Output the (X, Y) coordinate of the center of the cell containing the given text.  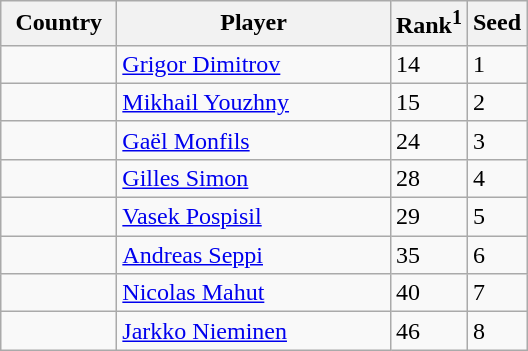
46 (428, 331)
15 (428, 102)
6 (496, 255)
14 (428, 64)
Nicolas Mahut (254, 293)
2 (496, 102)
29 (428, 217)
Gaël Monfils (254, 140)
Country (59, 24)
Grigor Dimitrov (254, 64)
1 (496, 64)
28 (428, 178)
7 (496, 293)
24 (428, 140)
4 (496, 178)
Rank1 (428, 24)
5 (496, 217)
Player (254, 24)
Seed (496, 24)
35 (428, 255)
3 (496, 140)
Vasek Pospisil (254, 217)
8 (496, 331)
Andreas Seppi (254, 255)
Mikhail Youzhny (254, 102)
40 (428, 293)
Gilles Simon (254, 178)
Jarkko Nieminen (254, 331)
